From the cell containing the given text, extract its center point as (X, Y) coordinate. 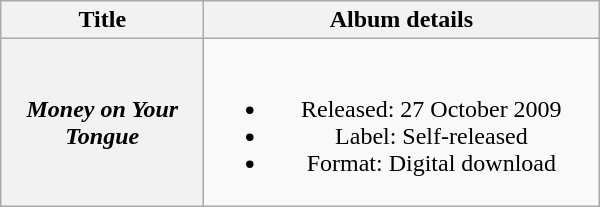
Title (102, 20)
Money on Your Tongue (102, 122)
Album details (402, 20)
Released: 27 October 2009Label: Self-releasedFormat: Digital download (402, 122)
